Scan for the cell matching the given text and deliver its [X, Y] coordinate at center. 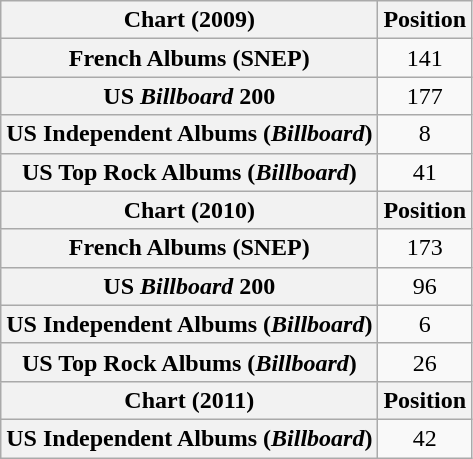
Chart (2010) [190, 210]
8 [425, 134]
41 [425, 172]
Chart (2009) [190, 20]
177 [425, 96]
Chart (2011) [190, 400]
26 [425, 362]
42 [425, 438]
96 [425, 286]
141 [425, 58]
173 [425, 248]
6 [425, 324]
